Find where the given text appears and provide that cell's center as [x, y] coordinate. 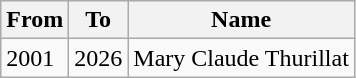
Mary Claude Thurillat [242, 58]
Name [242, 20]
To [98, 20]
2001 [35, 58]
From [35, 20]
2026 [98, 58]
